Pinpoint the cell where the given text exists, returning its [x, y] midpoint coordinate. 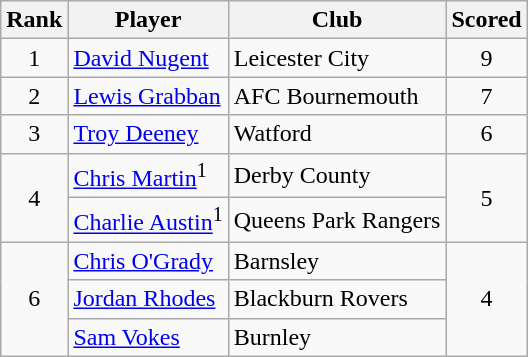
Watford [337, 134]
9 [486, 58]
Barnsley [337, 261]
Charlie Austin1 [148, 220]
7 [486, 96]
David Nugent [148, 58]
Derby County [337, 176]
Leicester City [337, 58]
AFC Bournemouth [337, 96]
Player [148, 20]
Club [337, 20]
5 [486, 198]
3 [34, 134]
Lewis Grabban [148, 96]
Chris Martin1 [148, 176]
Burnley [337, 337]
Sam Vokes [148, 337]
Blackburn Rovers [337, 299]
Queens Park Rangers [337, 220]
Rank [34, 20]
Jordan Rhodes [148, 299]
2 [34, 96]
Troy Deeney [148, 134]
Chris O'Grady [148, 261]
Scored [486, 20]
1 [34, 58]
